Output the (x, y) coordinate of the center of the cell containing the given text.  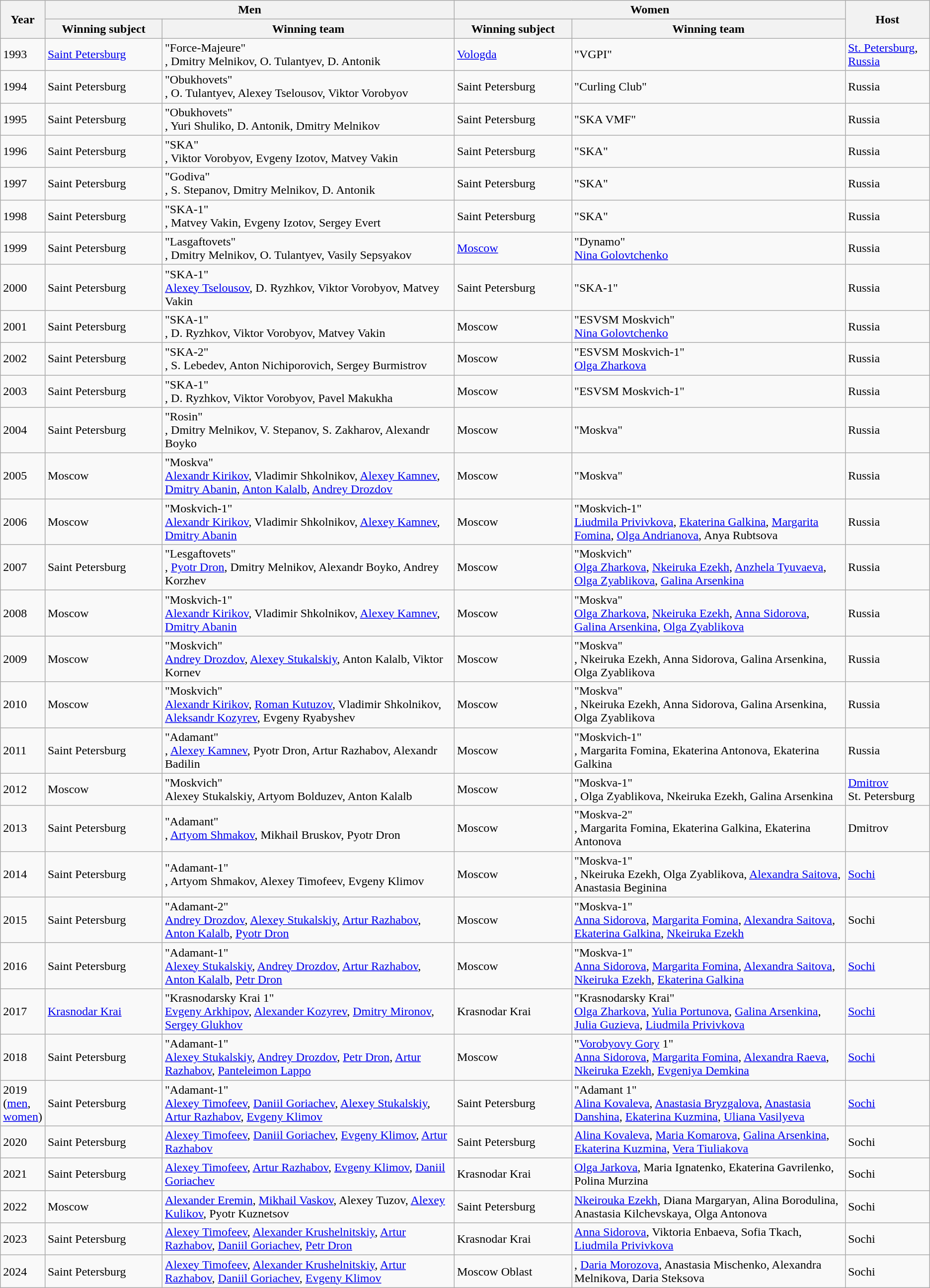
"SKA-1" (708, 287)
"SKA", Viktor Vorobyov, Evgeny Izotov, Matvey Vakin (309, 151)
2006 (23, 522)
Dmitrov (887, 828)
2017 (23, 1011)
2012 (23, 789)
"Obukhovets", O. Tulantyev, Alexey Tselousov, Viktor Vorobyov (309, 86)
"Rosin", Dmitry Melnikov, V. Stepanov, S. Zakharov, Alexandr Boyko (309, 430)
Olga Jarkova, Maria Ignatenko, Ekaterina Gavrilenko, Polina Murzina (708, 1175)
2015 (23, 920)
Vologda (513, 55)
1999 (23, 248)
2013 (23, 828)
2016 (23, 966)
2020 (23, 1142)
"Moskva"Alexandr Kirikov, Vladimir Shkolnikov, Alexey Kamnev, Dmitry Abanin, Anton Kalalb, Andrey Drozdov (309, 476)
"Krasnodarsky Krai"Olga Zharkova, Yulia Portunova, Galina Arsenkina, Julia Guzieva, Liudmila Privivkova (708, 1011)
"SKA-1"Alexey Tselousov, D. Ryzhkov, Viktor Vorobyov, Matvey Vakin (309, 287)
"Moskvich"Andrey Drozdov, Alexey Stukalskiy, Anton Kalalb, Viktor Kornev (309, 659)
"Moskva-1"Anna Sidorova, Margarita Fomina, Alexandra Saitova, Nkeiruka Ezekh, Ekaterina Galkina (708, 966)
2003 (23, 391)
1998 (23, 216)
2021 (23, 1175)
2010 (23, 705)
2009 (23, 659)
2005 (23, 476)
1997 (23, 184)
"Lasgaftovets", Dmitry Melnikov, O. Tulantyev, Vasily Sepsyakov (309, 248)
"Lesgaftovets", Pyotr Dron, Dmitry Melnikov, Alexandr Boyko, Andrey Korzhev (309, 567)
Alexander Eremin, Mikhail Vaskov, Alexey Tuzov, Alexey Kulikov, Pyotr Kuznetsov (309, 1207)
"Obukhovets", Yuri Shuliko, D. Antonik, Dmitry Melnikov (309, 119)
"Curling Club" (708, 86)
"Adamant", Artyom Shmakov, Mikhail Bruskov, Pyotr Dron (309, 828)
"Moskva-2", Margarita Fomina, Ekaterina Galkina, Ekaterina Antonova (708, 828)
"SKA-1", Matvey Vakin, Evgeny Izotov, Sergey Evert (309, 216)
2008 (23, 613)
2019(men,women) (23, 1103)
2022 (23, 1207)
Anna Sidorova, Viktoria Enbaeva, Sofia Tkach, Liudmila Privivkova (708, 1239)
2023 (23, 1239)
2018 (23, 1057)
"ESVSM Moskvich-1" (708, 391)
1994 (23, 86)
2011 (23, 750)
"ESVSM Moskvich"Nina Golovtchenko (708, 326)
"SKA-2", S. Lebedev, Anton Nichiporovich, Sergey Burmistrov (309, 359)
Alexey Timofeev, Artur Razhabov, Evgeny Klimov, Daniil Goriachev (309, 1175)
1996 (23, 151)
2024 (23, 1271)
2001 (23, 326)
2002 (23, 359)
"Moskvich" Alexey Stukalskiy, Artyom Bolduzev, Anton Kalalb (309, 789)
Moscow Oblast (513, 1271)
Host (887, 19)
Alexey Timofeev, Alexander Krushelnitskiy, Artur Razhabov, Daniil Goriachev, Evgeny Klimov (309, 1271)
2004 (23, 430)
2007 (23, 567)
"Adamant-1"Alexey Stukalskiy, Andrey Drozdov, Petr Dron, Artur Razhabov, Panteleimon Lappo (309, 1057)
Alina Kovaleva, Maria Komarova, Galina Arsenkina, Ekaterina Kuzmina, Vera Tiuliakova (708, 1142)
"Moskvich"Olga Zharkova, Nkeiruka Ezekh, Anzhela Tyuvaeva, Olga Zyablikova, Galina Arsenkina (708, 567)
"Adamant", Alexey Kamnev, Pyotr Dron, Artur Razhabov, Alexandr Badilin (309, 750)
Alexey Timofeev, Alexander Krushelnitskiy, Artur Razhabov, Daniil Goriachev, Petr Dron (309, 1239)
"VGPI" (708, 55)
"ESVSM Moskvich-1"Olga Zharkova (708, 359)
"Dynamo"Nina Golovtchenko (708, 248)
Alexey Timofeev, Daniil Goriachev, Evgeny Klimov, Artur Razhabov (309, 1142)
DmitrovSt. Petersburg (887, 789)
2000 (23, 287)
St. Petersburg, Russia (887, 55)
"Adamant-1"Alexey Timofeev, Daniil Goriachev, Alexey Stukalskiy, Artur Razhabov, Evgeny Klimov (309, 1103)
"Moskvich"Alexandr Kirikov, Roman Kutuzov, Vladimir Shkolnikov, Aleksandr Kozyrev, Evgeny Ryabyshev (309, 705)
Women (650, 10)
"Moskvich-1"Liudmila Privivkova, Ekaterina Galkina, Margarita Fomina, Olga Andrianova, Anya Rubtsova (708, 522)
"Adamant-1", Artyom Shmakov, Alexey Timofeev, Evgeny Klimov (309, 874)
"Moskva-1", Nkeiruka Ezekh, Olga Zyablikova, Alexandra Saitova, Anastasia Beginina (708, 874)
2014 (23, 874)
"Adamant-2"Andrey Drozdov, Alexey Stukalskiy, Artur Razhabov, Anton Kalalb, Pyotr Dron (309, 920)
Year (23, 19)
"Moskva-1", Olga Zyablikova, Nkeiruka Ezekh, Galina Arsenkina (708, 789)
"SKA-1", D. Ryzhkov, Viktor Vorobyov, Matvey Vakin (309, 326)
"SKA VMF" (708, 119)
"SKA-1", D. Ryzhkov, Viktor Vorobyov, Pavel Makukha (309, 391)
"Krasnodarsky Krai 1"Evgeny Arkhipov, Alexander Kozyrev, Dmitry Mironov, Sergey Glukhov (309, 1011)
"Adamant 1"Alina Kovaleva, Anastasia Bryzgalova, Anastasia Danshina, Ekaterina Kuzmina, Uliana Vasilyeva (708, 1103)
"Moskva"Olga Zharkova, Nkeiruka Ezekh, Anna Sidorova, Galina Arsenkina, Olga Zyablikova (708, 613)
Nkeirouka Ezekh, Diana Margaryan, Alina Borodulina, Anastasia Kilchevskaya, Olga Antonova (708, 1207)
"Moskva-1"Anna Sidorova, Margarita Fomina, Alexandra Saitova, Ekaterina Galkina, Nkeiruka Ezekh (708, 920)
1993 (23, 55)
Men (249, 10)
, Daria Morozova, Anastasia Mischenko, Alexandra Melnikova, Daria Steksova (708, 1271)
"Force-Majeure", Dmitry Melnikov, O. Tulantyev, D. Antonik (309, 55)
"Godiva", S. Stepanov, Dmitry Melnikov, D. Antonik (309, 184)
"Adamant-1"Alexey Stukalskiy, Andrey Drozdov, Artur Razhabov, Anton Kalalb, Petr Dron (309, 966)
1995 (23, 119)
"Moskvich-1", Margarita Fomina, Ekaterina Antonova, Ekaterina Galkina (708, 750)
"Vorobyovy Gory 1"Anna Sidorova, Margarita Fomina, Alexandra Raeva, Nkeiruka Ezekh, Evgeniya Demkina (708, 1057)
